Output the [x, y] coordinate of the center of the cell containing the given text.  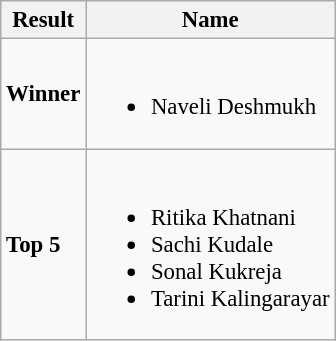
Naveli Deshmukh [210, 94]
Result [44, 20]
Name [210, 20]
Ritika KhatnaniSachi KudaleSonal KukrejaTarini Kalingarayar [210, 244]
Top 5 [44, 244]
Winner [44, 94]
